For the text-containing cell, return its midpoint in (x, y) coordinate format. 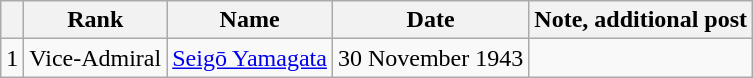
Rank (96, 20)
1 (12, 58)
Note, additional post (641, 20)
30 November 1943 (430, 58)
Seigō Yamagata (250, 58)
Date (430, 20)
Vice-Admiral (96, 58)
Name (250, 20)
